Output the [X, Y] coordinate of the center of the cell containing the given text.  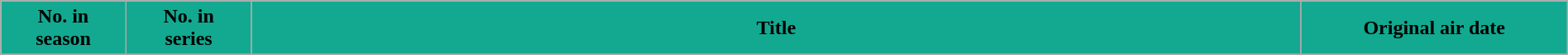
No. inseries [189, 28]
Title [776, 28]
Original air date [1434, 28]
No. inseason [64, 28]
